Scan for the cell matching the given text and deliver its (X, Y) coordinate at center. 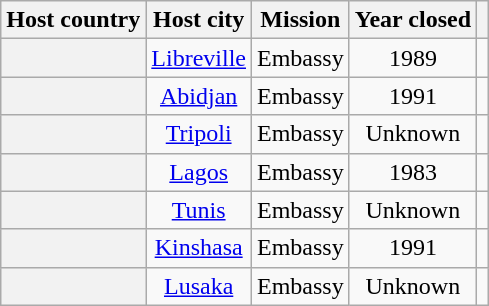
Kinshasa (199, 248)
Tunis (199, 210)
Mission (301, 20)
1989 (412, 58)
Abidjan (199, 96)
Libreville (199, 58)
Tripoli (199, 134)
Lusaka (199, 286)
Host city (199, 20)
Lagos (199, 172)
1983 (412, 172)
Year closed (412, 20)
Host country (74, 20)
